For the text-containing cell, return its midpoint in [x, y] coordinate format. 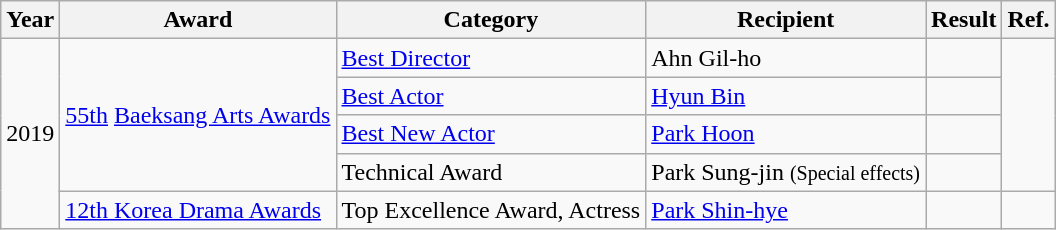
Technical Award [491, 172]
Best New Actor [491, 134]
Ahn Gil-ho [786, 58]
Year [30, 20]
Category [491, 20]
2019 [30, 134]
55th Baeksang Arts Awards [198, 115]
Result [964, 20]
Park Shin-hye [786, 210]
12th Korea Drama Awards [198, 210]
Award [198, 20]
Best Actor [491, 96]
Park Sung-jin (Special effects) [786, 172]
Recipient [786, 20]
Best Director [491, 58]
Park Hoon [786, 134]
Ref. [1028, 20]
Top Excellence Award, Actress [491, 210]
Hyun Bin [786, 96]
